From the cell containing the given text, extract its center point as (x, y) coordinate. 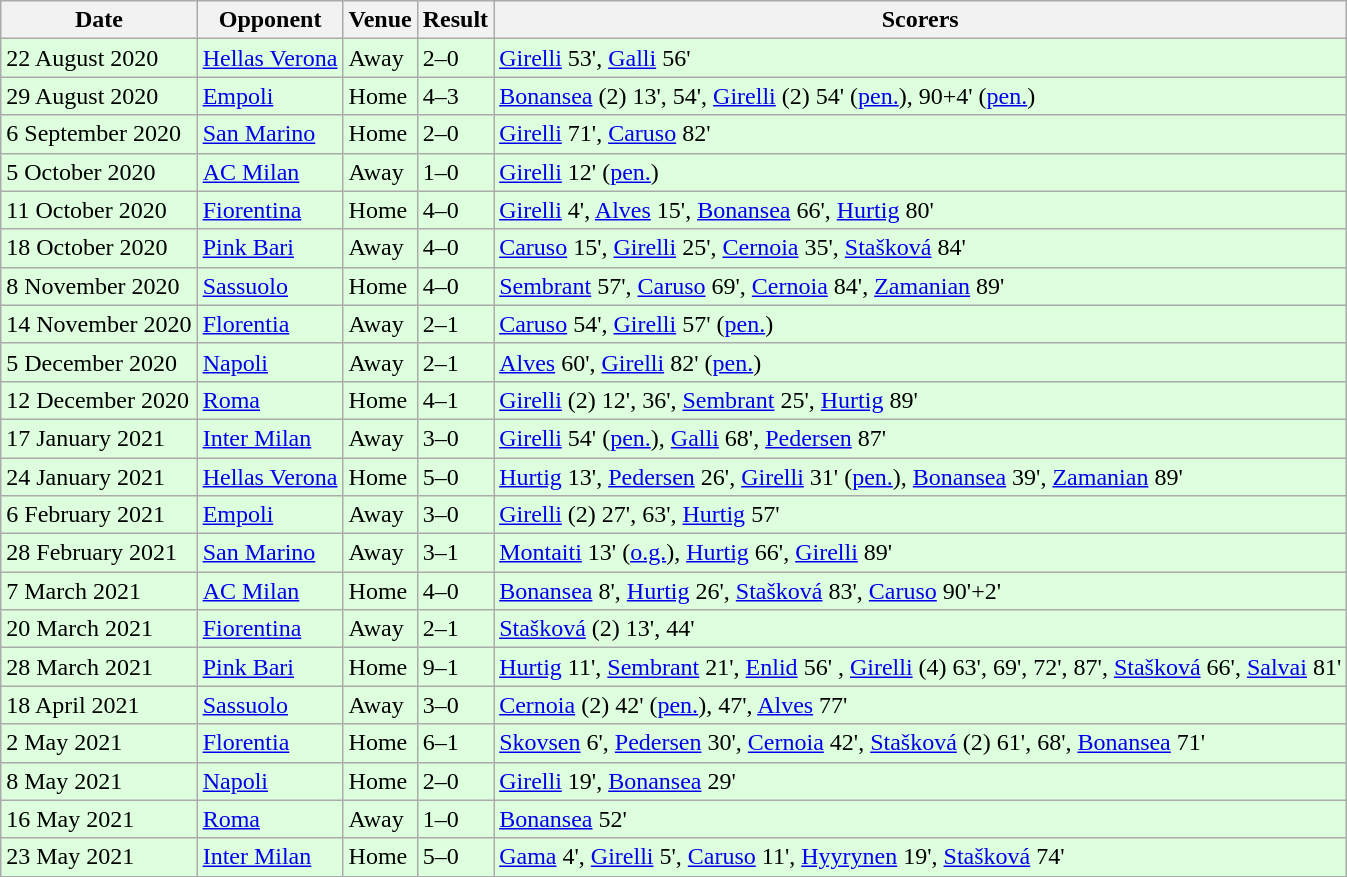
17 January 2021 (99, 438)
28 February 2021 (99, 553)
14 November 2020 (99, 324)
2 May 2021 (99, 743)
Caruso 54', Girelli 57' (pen.) (920, 324)
Montaiti 13' (o.g.), Hurtig 66', Girelli 89' (920, 553)
Girelli 4', Alves 15', Bonansea 66', Hurtig 80' (920, 210)
22 August 2020 (99, 58)
Sembrant 57', Caruso 69', Cernoia 84', Zamanian 89' (920, 286)
Bonansea (2) 13', 54', Girelli (2) 54' (pen.), 90+4' (pen.) (920, 96)
18 April 2021 (99, 705)
Opponent (270, 20)
5 October 2020 (99, 172)
20 March 2021 (99, 629)
Girelli 54' (pen.), Galli 68', Pedersen 87' (920, 438)
Date (99, 20)
Girelli 12' (pen.) (920, 172)
Result (455, 20)
Girelli 19', Bonansea 29' (920, 781)
Venue (380, 20)
Skovsen 6', Pedersen 30', Cernoia 42', Stašková (2) 61', 68', Bonansea 71' (920, 743)
4–3 (455, 96)
29 August 2020 (99, 96)
6 September 2020 (99, 134)
Cernoia (2) 42' (pen.), 47', Alves 77' (920, 705)
23 May 2021 (99, 857)
Bonansea 8', Hurtig 26', Stašková 83', Caruso 90'+2' (920, 591)
7 March 2021 (99, 591)
5 December 2020 (99, 362)
4–1 (455, 400)
Girelli (2) 12', 36', Sembrant 25', Hurtig 89' (920, 400)
8 May 2021 (99, 781)
Gama 4', Girelli 5', Caruso 11', Hyyrynen 19', Stašková 74' (920, 857)
Bonansea 52' (920, 819)
Girelli 53', Galli 56' (920, 58)
Alves 60', Girelli 82' (pen.) (920, 362)
6 February 2021 (99, 515)
Caruso 15', Girelli 25', Cernoia 35', Stašková 84' (920, 248)
6–1 (455, 743)
8 November 2020 (99, 286)
Hurtig 13', Pedersen 26', Girelli 31' (pen.), Bonansea 39', Zamanian 89' (920, 477)
9–1 (455, 667)
16 May 2021 (99, 819)
Hurtig 11', Sembrant 21', Enlid 56' , Girelli (4) 63', 69', 72', 87', Stašková 66', Salvai 81' (920, 667)
24 January 2021 (99, 477)
28 March 2021 (99, 667)
Girelli 71', Caruso 82' (920, 134)
18 October 2020 (99, 248)
Scorers (920, 20)
12 December 2020 (99, 400)
3–1 (455, 553)
Stašková (2) 13', 44' (920, 629)
Girelli (2) 27', 63', Hurtig 57' (920, 515)
11 October 2020 (99, 210)
